From the cell containing the given text, extract its center point as (X, Y) coordinate. 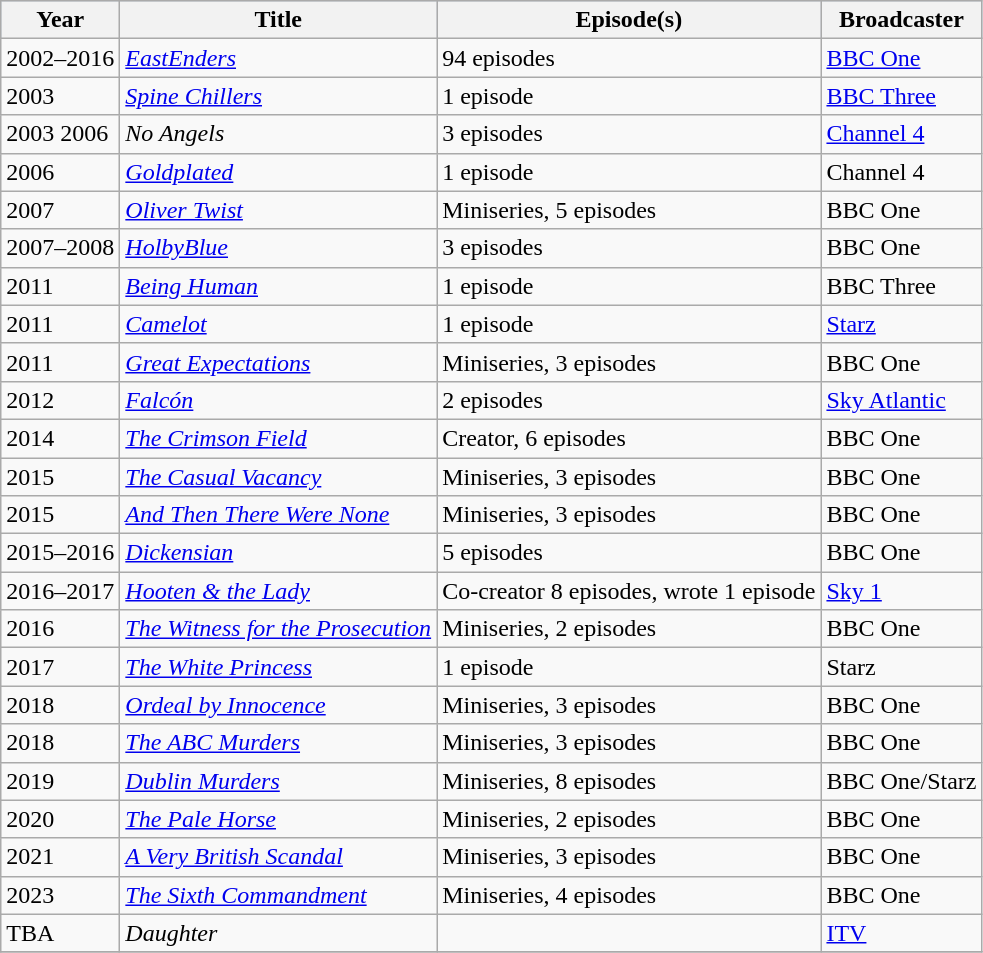
2 episodes (629, 400)
2019 (60, 781)
2007–2008 (60, 248)
Sky 1 (902, 591)
Goldplated (278, 172)
2002–2016 (60, 58)
5 episodes (629, 553)
The Pale Horse (278, 819)
Hooten & the Lady (278, 591)
Co-creator 8 episodes, wrote 1 episode (629, 591)
The Casual Vacancy (278, 477)
HolbyBlue (278, 248)
No Angels (278, 134)
Episode(s) (629, 20)
Year (60, 20)
2020 (60, 819)
The Witness for the Prosecution (278, 629)
EastEnders (278, 58)
Title (278, 20)
A Very British Scandal (278, 857)
Dickensian (278, 553)
Dublin Murders (278, 781)
2016 (60, 629)
Camelot (278, 324)
Miniseries, 5 episodes (629, 210)
2007 (60, 210)
And Then There Were None (278, 515)
2017 (60, 667)
2023 (60, 895)
Oliver Twist (278, 210)
The Sixth Commandment (278, 895)
The ABC Murders (278, 743)
2014 (60, 438)
ITV (902, 933)
2006 (60, 172)
Creator, 6 episodes (629, 438)
2021 (60, 857)
94 episodes (629, 58)
Falcón (278, 400)
Miniseries, 4 episodes (629, 895)
Spine Chillers (278, 96)
The Crimson Field (278, 438)
Great Expectations (278, 362)
2012 (60, 400)
TBA (60, 933)
The White Princess (278, 667)
Sky Atlantic (902, 400)
2015–2016 (60, 553)
Broadcaster (902, 20)
Miniseries, 8 episodes (629, 781)
Daughter (278, 933)
2003 (60, 96)
BBC One/Starz (902, 781)
2003 2006 (60, 134)
Ordeal by Innocence (278, 705)
2016–2017 (60, 591)
Being Human (278, 286)
